Find where the given text appears and provide that cell's center as (x, y) coordinate. 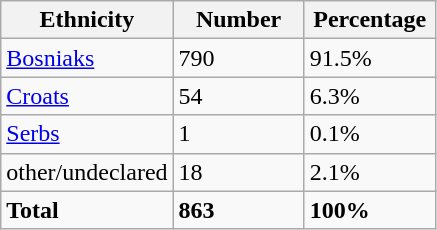
6.3% (370, 96)
1 (238, 134)
Serbs (87, 134)
18 (238, 172)
2.1% (370, 172)
54 (238, 96)
100% (370, 210)
91.5% (370, 58)
Ethnicity (87, 20)
Percentage (370, 20)
Croats (87, 96)
other/undeclared (87, 172)
790 (238, 58)
Bosniaks (87, 58)
0.1% (370, 134)
863 (238, 210)
Number (238, 20)
Total (87, 210)
